Capture the cell that displays the provided text and extract its [X, Y] central coordinate. 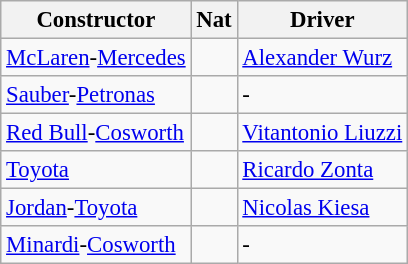
Nat [214, 20]
Sauber-Petronas [96, 95]
Jordan-Toyota [96, 208]
Constructor [96, 20]
Red Bull-Cosworth [96, 133]
Nicolas Kiesa [322, 208]
Vitantonio Liuzzi [322, 133]
Toyota [96, 170]
Ricardo Zonta [322, 170]
Driver [322, 20]
Alexander Wurz [322, 58]
Minardi-Cosworth [96, 245]
McLaren-Mercedes [96, 58]
